Locate the cell with the specified text and output its (X, Y) center coordinate. 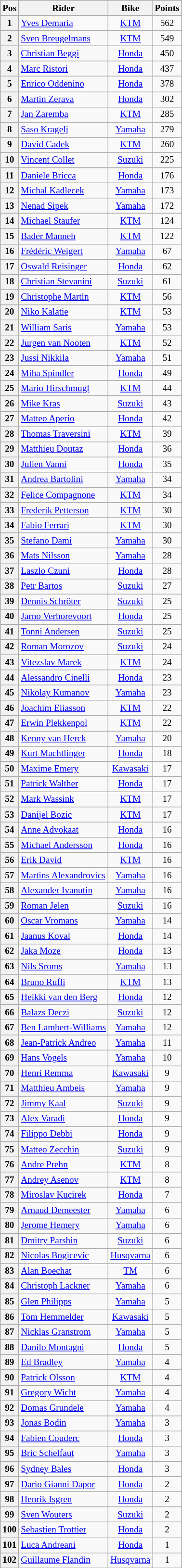
74 (10, 1134)
97 (10, 1484)
89 (10, 1363)
78 (10, 1195)
102 (10, 1560)
378 (167, 84)
Gregory Wicht (64, 1393)
70 (10, 1073)
Mats Nilsson (64, 556)
Jan Zaremba (64, 114)
59 (10, 906)
29 (10, 449)
Guillaume Flandin (64, 1560)
32 (10, 495)
Michael Staufer (64, 221)
57 (10, 875)
Patrick Walther (64, 784)
Balazs Deczi (64, 1012)
Luca Andreani (64, 1545)
Niko Kalatie (64, 312)
Bader Manneh (64, 236)
Christophe Martin (64, 297)
Saso Kragelj (64, 130)
98 (10, 1499)
66 (10, 1012)
50 (10, 769)
Stefano Dami (64, 541)
88 (10, 1347)
302 (167, 99)
68 (10, 1043)
Jimmy Kaal (64, 1104)
Mario Hirschmugl (64, 389)
Petr Bartos (64, 586)
David Cadek (64, 145)
Andrey Asenov (64, 1180)
60 (10, 921)
172 (167, 206)
Christian Stevanini (64, 282)
Felice Compagnone (64, 495)
Bric Schelfaut (64, 1454)
71 (10, 1088)
Heikki van den Berg (64, 997)
75 (10, 1150)
Henri Remma (64, 1073)
562 (167, 23)
Miroslav Kucirek (64, 1195)
Laszlo Czuni (64, 571)
124 (167, 221)
Oscar Vromans (64, 921)
Enrico Oddenino (64, 84)
Nicolas Bogicevic (64, 1256)
Daniele Bricca (64, 176)
87 (10, 1332)
99 (10, 1515)
Vincent Collet (64, 160)
37 (10, 571)
81 (10, 1240)
Dmitry Parshin (64, 1240)
Danilo Montagni (64, 1347)
Henrik Isgren (64, 1499)
15 (10, 236)
176 (167, 176)
450 (167, 53)
31 (10, 480)
437 (167, 69)
Jaanus Koval (64, 936)
47 (10, 723)
Arnaud Demeester (64, 1210)
Filippo Debbi (64, 1134)
Vitezslav Marek (64, 662)
Maxime Emery (64, 769)
94 (10, 1439)
48 (10, 738)
Michael Andersson (64, 845)
Mark Wassink (64, 799)
William Saris (64, 328)
38 (10, 586)
58 (10, 891)
69 (10, 1058)
Hans Vogels (64, 1058)
Sydney Bales (64, 1469)
83 (10, 1271)
279 (167, 130)
Nenad Sipek (64, 206)
19 (10, 297)
Michal Kadlecek (64, 190)
225 (167, 160)
Pos (10, 8)
Alessandro Cinelli (64, 678)
Erwin Plekkenpol (64, 723)
Yves Demaria (64, 23)
72 (10, 1104)
Patrick Olsson (64, 1378)
Nikolay Kumanov (64, 693)
Jaka Moze (64, 951)
91 (10, 1393)
84 (10, 1286)
Roman Morozov (64, 647)
64 (10, 982)
Andrea Bartolini (64, 480)
173 (167, 190)
Oswald Reisinger (64, 266)
45 (10, 693)
90 (10, 1378)
101 (10, 1545)
Fabien Couderc (64, 1439)
Kenny van Herck (64, 738)
549 (167, 38)
Tom Hemmelder (64, 1317)
Jonas Bodin (64, 1423)
Jussi Nikkila (64, 358)
Frédéric Weigert (64, 252)
41 (10, 632)
80 (10, 1226)
Mike Kras (64, 404)
Glen Philipps (64, 1302)
Thomas Traversini (64, 434)
65 (10, 997)
Christian Beggi (64, 53)
Jarno Verhorevoort (64, 617)
Alex Varadi (64, 1119)
77 (10, 1180)
Bruno Rufli (64, 982)
Jerome Hemery (64, 1226)
86 (10, 1317)
Sven Breugelmans (64, 38)
100 (10, 1530)
Erik David (64, 860)
92 (10, 1408)
Andre Prehn (64, 1164)
82 (10, 1256)
Fabio Ferrari (64, 525)
TM (130, 1271)
73 (10, 1119)
Dennis Schröter (64, 602)
Miha Spindler (64, 373)
Roman Jelen (64, 906)
122 (167, 236)
260 (167, 145)
Tonni Andersen (64, 632)
33 (10, 510)
Martins Alexandrovics (64, 875)
Matthieu Doutaz (64, 449)
Martin Zerava (64, 99)
Joachim Eliasson (64, 708)
Points (167, 8)
Bike (130, 8)
76 (10, 1164)
Kurt Machtlinger (64, 754)
Jean-Patrick Andreo (64, 1043)
285 (167, 114)
Frederik Petterson (64, 510)
Christoph Lackner (64, 1286)
46 (10, 708)
Alexander Ivanutin (64, 891)
Ben Lambert-Williams (64, 1027)
Marc Ristori (64, 69)
54 (10, 830)
Matteo Aperio (64, 419)
Anne Advokaat (64, 830)
63 (10, 967)
Nils Sroms (64, 967)
Ed Bradley (64, 1363)
Julien Vanni (64, 465)
Matthieu Ambeis (64, 1088)
Domas Grundele (64, 1408)
Sebastien Trottier (64, 1530)
40 (10, 617)
93 (10, 1423)
21 (10, 328)
95 (10, 1454)
Alan Boechat (64, 1271)
96 (10, 1469)
Jurgen van Nooten (64, 343)
Dario Gianni Dapor (64, 1484)
85 (10, 1302)
Rider (64, 8)
Sven Wouters (64, 1515)
Danijel Bozic (64, 815)
55 (10, 845)
79 (10, 1210)
26 (10, 404)
Matteo Zecchin (64, 1150)
Nicklas Granstrom (64, 1332)
